Determine the [X, Y] coordinate at the center of the cell enclosing the given text.  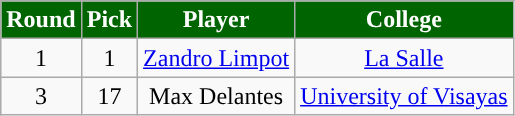
La Salle [404, 58]
Player [216, 20]
Zandro Limpot [216, 58]
Round [41, 20]
Max Delantes [216, 96]
3 [41, 96]
University of Visayas [404, 96]
17 [109, 96]
Pick [109, 20]
College [404, 20]
